Return the (X, Y) coordinate for the center point of the cell that contains the specified text.  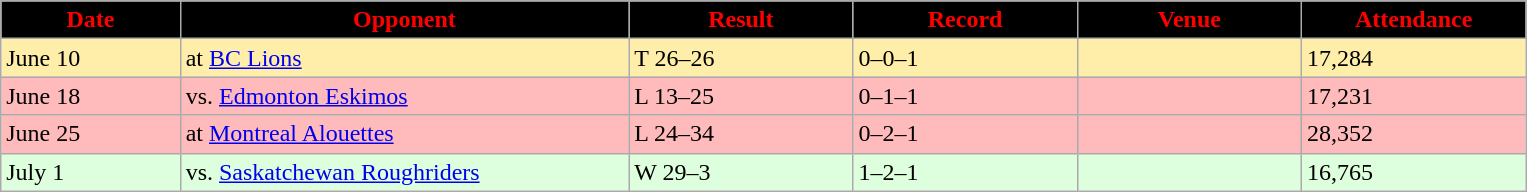
16,765 (1414, 172)
17,231 (1414, 96)
Date (90, 20)
17,284 (1414, 58)
W 29–3 (741, 172)
T 26–26 (741, 58)
28,352 (1414, 134)
Venue (1189, 20)
1–2–1 (965, 172)
0–2–1 (965, 134)
L 13–25 (741, 96)
at BC Lions (404, 58)
L 24–34 (741, 134)
June 10 (90, 58)
Opponent (404, 20)
June 18 (90, 96)
vs. Saskatchewan Roughriders (404, 172)
June 25 (90, 134)
July 1 (90, 172)
0–1–1 (965, 96)
Attendance (1414, 20)
Result (741, 20)
at Montreal Alouettes (404, 134)
Record (965, 20)
0–0–1 (965, 58)
vs. Edmonton Eskimos (404, 96)
